Identify which cell holds the provided text, then report its [X, Y] central coordinate. 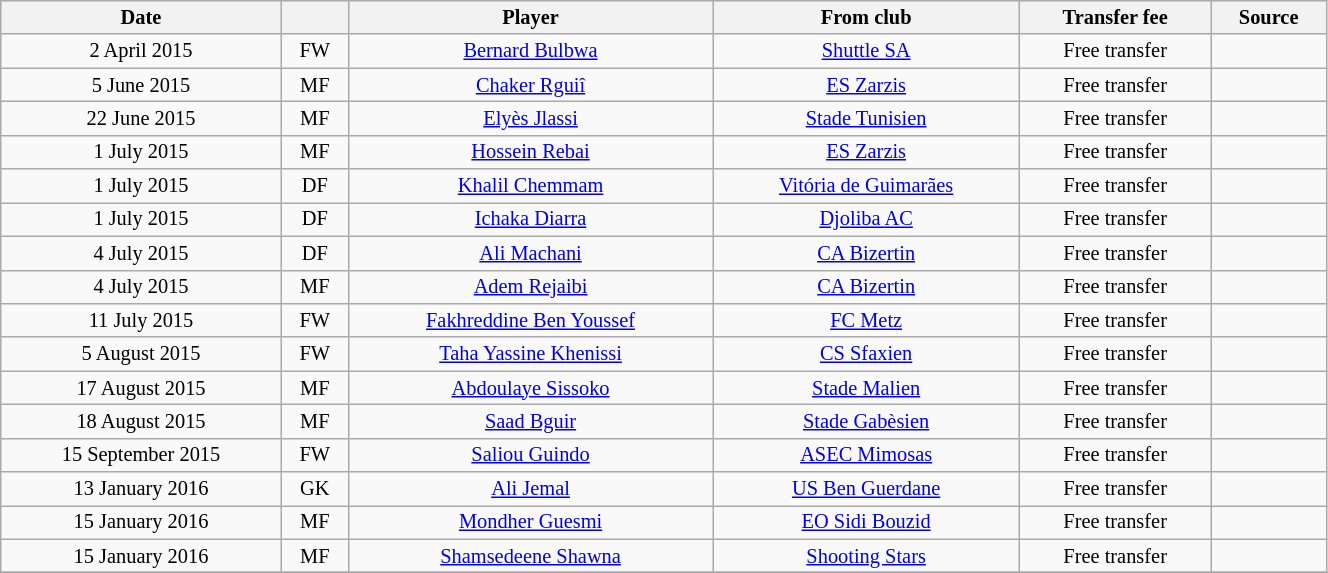
US Ben Guerdane [866, 489]
ASEC Mimosas [866, 455]
Khalil Chemmam [530, 186]
Adem Rejaibi [530, 287]
Taha Yassine Khenissi [530, 354]
2 April 2015 [141, 51]
FC Metz [866, 320]
Vitória de Guimarães [866, 186]
Ali Machani [530, 253]
Shooting Stars [866, 556]
Mondher Guesmi [530, 522]
Djoliba AC [866, 219]
Transfer fee [1114, 17]
Stade Gabèsien [866, 421]
Source [1269, 17]
Shamsedeene Shawna [530, 556]
EO Sidi Bouzid [866, 522]
Ichaka Diarra [530, 219]
5 August 2015 [141, 354]
Saliou Guindo [530, 455]
Shuttle SA [866, 51]
Saad Bguir [530, 421]
11 July 2015 [141, 320]
Stade Malien [866, 388]
22 June 2015 [141, 118]
Fakhreddine Ben Youssef [530, 320]
Abdoulaye Sissoko [530, 388]
Hossein Rebai [530, 152]
17 August 2015 [141, 388]
Bernard Bulbwa [530, 51]
Ali Jemal [530, 489]
Player [530, 17]
5 June 2015 [141, 85]
Chaker Rguiî [530, 85]
GK [314, 489]
Date [141, 17]
From club [866, 17]
CS Sfaxien [866, 354]
18 August 2015 [141, 421]
Elyès Jlassi [530, 118]
Stade Tunisien [866, 118]
15 September 2015 [141, 455]
13 January 2016 [141, 489]
